Output the (x, y) coordinate of the center of the cell containing the given text.  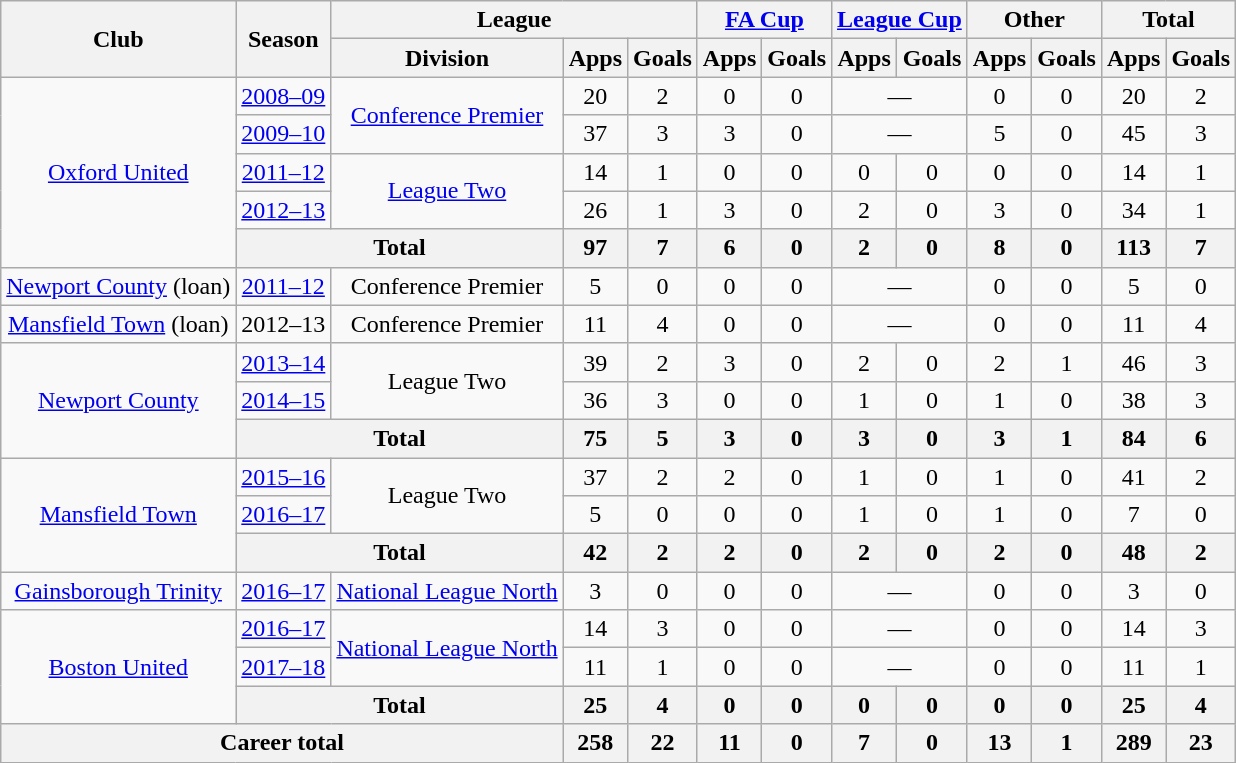
45 (1133, 134)
41 (1133, 477)
Other (1034, 20)
84 (1133, 438)
13 (999, 743)
Mansfield Town (118, 515)
8 (999, 248)
26 (595, 210)
Season (284, 39)
289 (1133, 743)
FA Cup (764, 20)
Boston United (118, 667)
Newport County (118, 400)
38 (1133, 400)
97 (595, 248)
22 (663, 743)
2015–16 (284, 477)
34 (1133, 210)
2014–15 (284, 400)
Division (447, 58)
League (514, 20)
23 (1201, 743)
36 (595, 400)
Club (118, 39)
Oxford United (118, 172)
Career total (282, 743)
Gainsborough Trinity (118, 591)
42 (595, 553)
75 (595, 438)
2017–18 (284, 667)
2008–09 (284, 96)
Mansfield Town (loan) (118, 324)
46 (1133, 362)
2013–14 (284, 362)
39 (595, 362)
48 (1133, 553)
League Cup (900, 20)
258 (595, 743)
2009–10 (284, 134)
Newport County (loan) (118, 286)
113 (1133, 248)
